Find where the given text appears and provide that cell's center as (X, Y) coordinate. 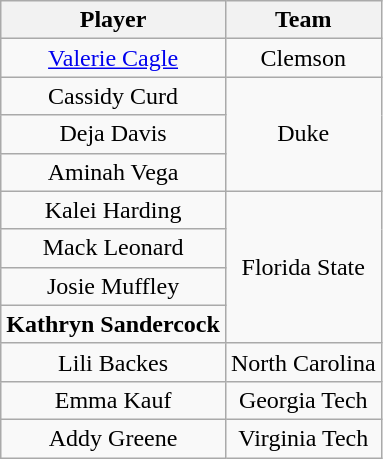
Josie Muffley (114, 286)
Clemson (303, 58)
Duke (303, 134)
Team (303, 20)
North Carolina (303, 362)
Mack Leonard (114, 248)
Florida State (303, 267)
Georgia Tech (303, 400)
Kathryn Sandercock (114, 324)
Kalei Harding (114, 210)
Virginia Tech (303, 438)
Lili Backes (114, 362)
Addy Greene (114, 438)
Aminah Vega (114, 172)
Player (114, 20)
Cassidy Curd (114, 96)
Deja Davis (114, 134)
Valerie Cagle (114, 58)
Emma Kauf (114, 400)
